Pinpoint the cell where the given text exists, returning its (X, Y) midpoint coordinate. 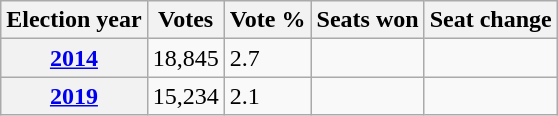
15,234 (186, 96)
18,845 (186, 58)
Election year (74, 20)
2019 (74, 96)
Votes (186, 20)
2.7 (268, 58)
2014 (74, 58)
Seats won (368, 20)
2.1 (268, 96)
Seat change (490, 20)
Vote % (268, 20)
